Find where the given text appears and provide that cell's center as (X, Y) coordinate. 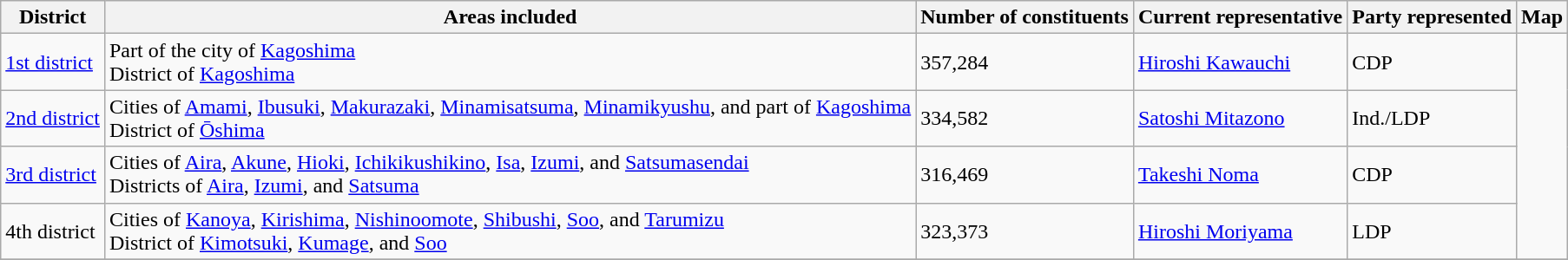
Party represented (1433, 17)
316,469 (1024, 175)
Map (1542, 17)
323,373 (1024, 231)
334,582 (1024, 118)
4th district (53, 231)
Areas included (510, 17)
Satoshi Mitazono (1240, 118)
Cities of Aira, Akune, Hioki, Ichikikushikino, Isa, Izumi, and SatsumasendaiDistricts of Aira, Izumi, and Satsuma (510, 175)
District (53, 17)
Hiroshi Kawauchi (1240, 62)
Current representative (1240, 17)
Ind./LDP (1433, 118)
Number of constituents (1024, 17)
Part of the city of KagoshimaDistrict of Kagoshima (510, 62)
3rd district (53, 175)
Cities of Amami, Ibusuki, Makurazaki, Minamisatsuma, Minamikyushu, and part of KagoshimaDistrict of Ōshima (510, 118)
357,284 (1024, 62)
Takeshi Noma (1240, 175)
1st district (53, 62)
Hiroshi Moriyama (1240, 231)
LDP (1433, 231)
2nd district (53, 118)
Cities of Kanoya, Kirishima, Nishinoomote, Shibushi, Soo, and TarumizuDistrict of Kimotsuki, Kumage, and Soo (510, 231)
